Extract the (x, y) coordinate from the center of the cell holding the provided text.  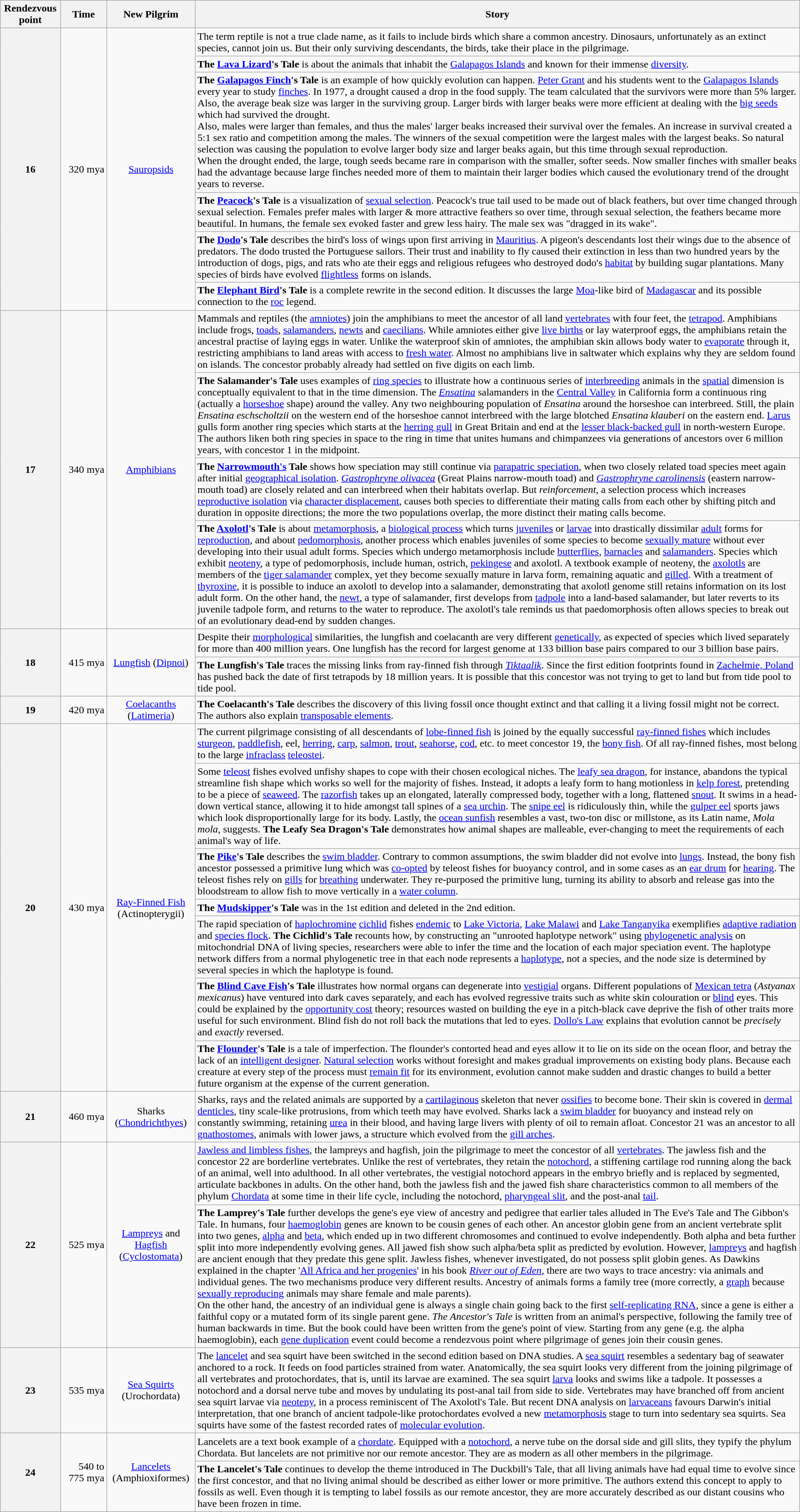
The Mudskipper's Tale was in the 1st edition and deleted in the 2nd edition. (497, 908)
18 (30, 662)
540 to 775 mya (84, 1472)
New Pilgrim (151, 15)
Lungfish (Dipnoi) (151, 662)
Sharks (Chondrichthyes) (151, 1116)
21 (30, 1116)
430 mya (84, 908)
Rendezvous point (30, 15)
Lampreys and Hagfish(Cyclostomata) (151, 1245)
17 (30, 469)
340 mya (84, 469)
Amphibians (151, 469)
Story (497, 15)
19 (30, 710)
460 mya (84, 1116)
24 (30, 1472)
525 mya (84, 1245)
Sauropsids (151, 169)
Lancelets (Amphioxiformes) (151, 1472)
22 (30, 1245)
320 mya (84, 169)
The Lava Lizard's Tale is about the animals that inhabit the Galapagos Islands and known for their immense diversity. (497, 64)
415 mya (84, 662)
23 (30, 1390)
20 (30, 908)
Coelacanths (Latimeria) (151, 710)
Sea Squirts (Urochordata) (151, 1390)
420 mya (84, 710)
16 (30, 169)
Time (84, 15)
535 mya (84, 1390)
Ray-Finned Fish (Actinopterygii) (151, 908)
